For the text-containing cell, return its midpoint in (x, y) coordinate format. 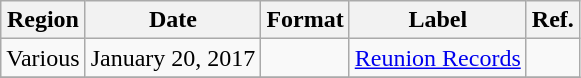
Format (305, 20)
Region (43, 20)
January 20, 2017 (173, 58)
Date (173, 20)
Ref. (552, 20)
Reunion Records (438, 58)
Various (43, 58)
Label (438, 20)
